Detect which cell encompasses the target text, then output its (x, y) center coordinate. 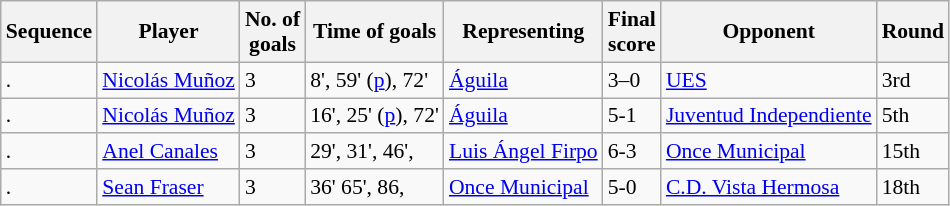
C.D. Vista Hermosa (769, 187)
29', 31', 46', (374, 152)
UES (769, 80)
3rd (914, 80)
Sequence (49, 32)
No. ofgoals (272, 32)
18th (914, 187)
Player (168, 32)
5-0 (632, 187)
16', 25' (p), 72' (374, 116)
Time of goals (374, 32)
Round (914, 32)
Finalscore (632, 32)
5-1 (632, 116)
Anel Canales (168, 152)
3–0 (632, 80)
Juventud Independiente (769, 116)
8', 59' (p), 72' (374, 80)
Sean Fraser (168, 187)
6-3 (632, 152)
Representing (524, 32)
5th (914, 116)
Opponent (769, 32)
Luis Ángel Firpo (524, 152)
36' 65', 86, (374, 187)
15th (914, 152)
